Capture the cell that displays the provided text and extract its [x, y] central coordinate. 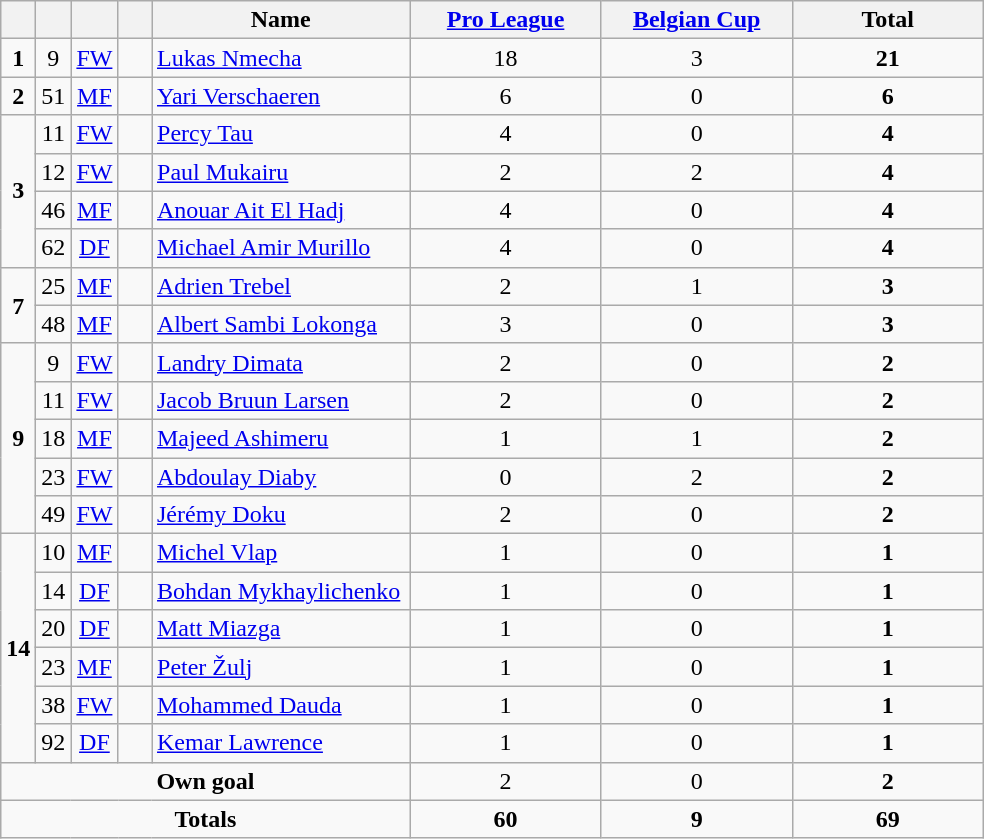
49 [54, 515]
Abdoulay Diaby [282, 477]
25 [54, 286]
Michel Vlap [282, 553]
10 [54, 553]
12 [54, 172]
38 [54, 705]
Albert Sambi Lokonga [282, 324]
Adrien Trebel [282, 286]
21 [888, 58]
46 [54, 210]
Jacob Bruun Larsen [282, 400]
62 [54, 248]
Lukas Nmecha [282, 58]
Jérémy Doku [282, 515]
Own goal [206, 781]
Paul Mukairu [282, 172]
Matt Miazga [282, 629]
Mohammed Dauda [282, 705]
Percy Tau [282, 134]
92 [54, 743]
48 [54, 324]
7 [18, 305]
Majeed Ashimeru [282, 438]
Totals [206, 819]
Michael Amir Murillo [282, 248]
60 [506, 819]
Peter Žulj [282, 667]
51 [54, 96]
Kemar Lawrence [282, 743]
Landry Dimata [282, 362]
Belgian Cup [696, 20]
20 [54, 629]
69 [888, 819]
Pro League [506, 20]
Total [888, 20]
Yari Verschaeren [282, 96]
Bohdan Mykhaylichenko [282, 591]
Name [282, 20]
Anouar Ait El Hadj [282, 210]
